Output the [x, y] coordinate of the center of the cell containing the given text.  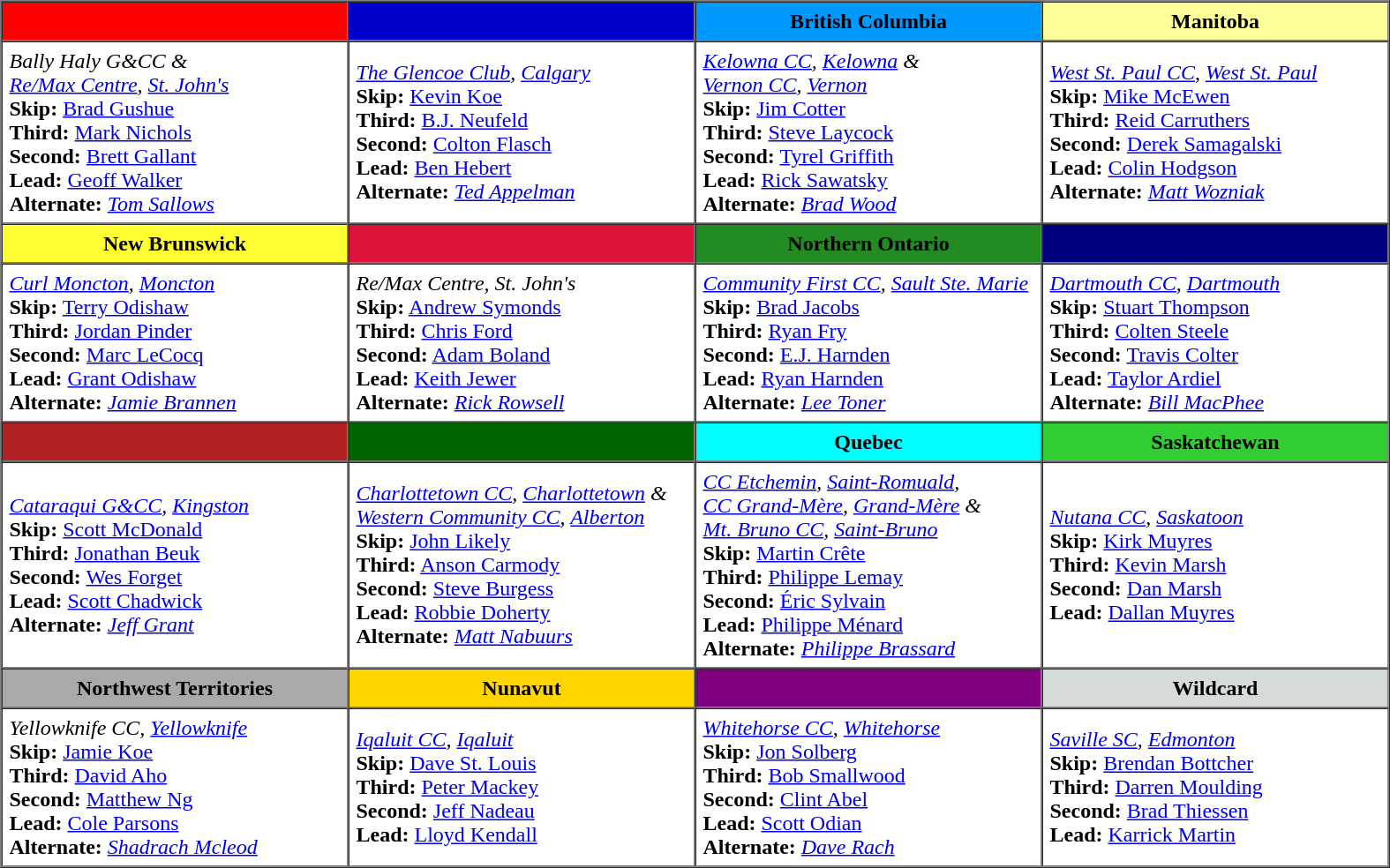
Iqaluit CC, IqaluitSkip: Dave St. Louis Third: Peter Mackey Second: Jeff Nadeau Lead: Lloyd Kendall [521, 787]
Re/Max Centre, St. John'sSkip: Andrew Symonds Third: Chris Ford Second: Adam Boland Lead: Keith Jewer Alternate: Rick Rowsell [521, 342]
Northern Ontario [868, 243]
British Columbia [868, 21]
Saville SC, EdmontonSkip: Brendan Bottcher Third: Darren Moulding Second: Brad Thiessen Lead: Karrick Martin [1214, 787]
Whitehorse CC, WhitehorseSkip: Jon Solberg Third: Bob Smallwood Second: Clint Abel Lead: Scott Odian Alternate: Dave Rach [868, 787]
Quebec [868, 441]
Curl Moncton, MonctonSkip: Terry Odishaw Third: Jordan Pinder Second: Marc LeCocq Lead: Grant Odishaw Alternate: Jamie Brannen [175, 342]
Manitoba [1214, 21]
Yellowknife CC, YellowknifeSkip: Jamie Koe Third: David Aho Second: Matthew Ng Lead: Cole Parsons Alternate: Shadrach Mcleod [175, 787]
Dartmouth CC, DartmouthSkip: Stuart Thompson Third: Colten Steele Second: Travis Colter Lead: Taylor Ardiel Alternate: Bill MacPhee [1214, 342]
Kelowna CC, Kelowna &Vernon CC, VernonSkip: Jim Cotter Third: Steve Laycock Second: Tyrel Griffith Lead: Rick Sawatsky Alternate: Brad Wood [868, 132]
Nutana CC, SaskatoonSkip: Kirk Muyres Third: Kevin Marsh Second: Dan Marsh Lead: Dallan Muyres [1214, 565]
Community First CC, Sault Ste. MarieSkip: Brad Jacobs Third: Ryan Fry Second: E.J. Harnden Lead: Ryan Harnden Alternate: Lee Toner [868, 342]
The Glencoe Club, CalgarySkip: Kevin Koe Third: B.J. Neufeld Second: Colton Flasch Lead: Ben Hebert Alternate: Ted Appelman [521, 132]
Wildcard [1214, 688]
Saskatchewan [1214, 441]
Nunavut [521, 688]
New Brunswick [175, 243]
Bally Haly G&CC &Re/Max Centre, St. John'sSkip: Brad Gushue Third: Mark Nichols Second: Brett Gallant Lead: Geoff Walker Alternate: Tom Sallows [175, 132]
Cataraqui G&CC, KingstonSkip: Scott McDonald Third: Jonathan Beuk Second: Wes Forget Lead: Scott Chadwick Alternate: Jeff Grant [175, 565]
West St. Paul CC, West St. PaulSkip: Mike McEwen Third: Reid Carruthers Second: Derek Samagalski Lead: Colin Hodgson Alternate: Matt Wozniak [1214, 132]
Northwest Territories [175, 688]
